Find where the given text appears and provide that cell's center as (X, Y) coordinate. 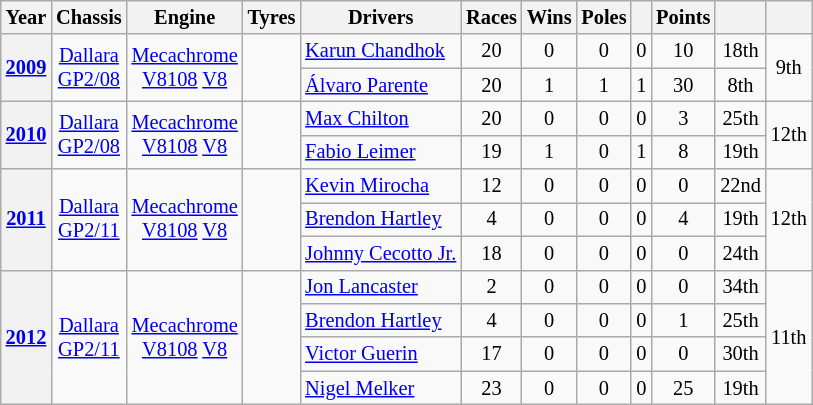
23 (492, 388)
3 (683, 118)
34th (740, 287)
12 (492, 186)
30 (683, 85)
Kevin Mirocha (380, 186)
30th (740, 354)
Engine (185, 17)
24th (740, 253)
2010 (26, 134)
Jon Lancaster (380, 287)
Victor Guerin (380, 354)
Chassis (88, 17)
2009 (26, 68)
11th (789, 338)
25 (683, 388)
2011 (26, 220)
2 (492, 287)
Points (683, 17)
Wins (550, 17)
17 (492, 354)
8 (683, 152)
Drivers (380, 17)
Fabio Leimer (380, 152)
Poles (604, 17)
Tyres (272, 17)
10 (683, 51)
Álvaro Parente (380, 85)
9th (789, 68)
Johnny Cecotto Jr. (380, 253)
18th (740, 51)
Karun Chandhok (380, 51)
19 (492, 152)
2012 (26, 338)
Year (26, 17)
Max Chilton (380, 118)
18 (492, 253)
Nigel Melker (380, 388)
22nd (740, 186)
Races (492, 17)
8th (740, 85)
